Find where the given text appears and provide that cell's center as (x, y) coordinate. 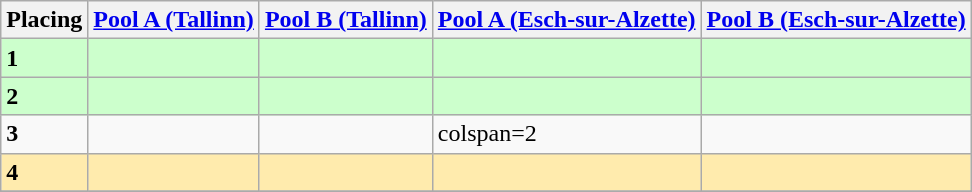
colspan=2 (566, 134)
Pool B (Esch-sur-Alzette) (836, 20)
2 (44, 96)
3 (44, 134)
Pool A (Esch-sur-Alzette) (566, 20)
Pool B (Tallinn) (346, 20)
Placing (44, 20)
1 (44, 58)
Pool A (Tallinn) (174, 20)
4 (44, 172)
